Capture the cell that displays the provided text and extract its (x, y) central coordinate. 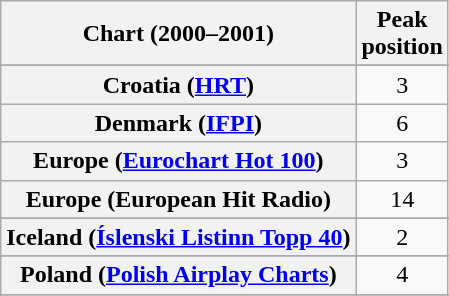
Iceland (Íslenski Listinn Topp 40) (178, 237)
Peakposition (402, 34)
6 (402, 123)
Europe (European Hit Radio) (178, 199)
Denmark (IFPI) (178, 123)
Europe (Eurochart Hot 100) (178, 161)
2 (402, 237)
Poland (Polish Airplay Charts) (178, 275)
4 (402, 275)
Chart (2000–2001) (178, 34)
Croatia (HRT) (178, 85)
14 (402, 199)
